Capture the cell that displays the provided text and extract its [X, Y] central coordinate. 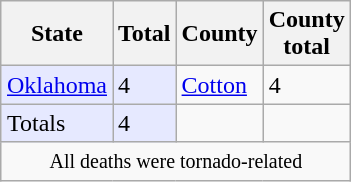
Totals [56, 123]
Countytotal [306, 34]
Total [145, 34]
Cotton [220, 85]
Oklahoma [56, 85]
All deaths were tornado-related [176, 161]
State [56, 34]
County [220, 34]
